Output the (X, Y) coordinate of the center of the cell containing the given text.  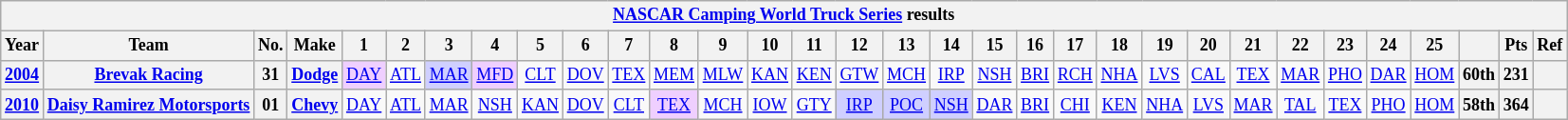
Pts (1516, 46)
Ref (1550, 46)
6 (585, 46)
POC (907, 105)
24 (1389, 46)
18 (1119, 46)
20 (1208, 46)
4 (495, 46)
Daisy Ramirez Motorsports (148, 105)
11 (814, 46)
MLW (723, 74)
Brevak Racing (148, 74)
3 (449, 46)
Make (315, 46)
58th (1480, 105)
2 (406, 46)
21 (1253, 46)
13 (907, 46)
231 (1516, 74)
22 (1301, 46)
TAL (1301, 105)
9 (723, 46)
10 (770, 46)
16 (1036, 46)
8 (674, 46)
19 (1165, 46)
GTW (859, 74)
GTY (814, 105)
17 (1075, 46)
CHI (1075, 105)
Team (148, 46)
12 (859, 46)
2010 (23, 105)
364 (1516, 105)
Dodge (315, 74)
2004 (23, 74)
Chevy (315, 105)
MEM (674, 74)
01 (271, 105)
5 (541, 46)
1 (364, 46)
60th (1480, 74)
25 (1434, 46)
23 (1345, 46)
7 (629, 46)
RCH (1075, 74)
CAL (1208, 74)
MFD (495, 74)
31 (271, 74)
15 (994, 46)
IOW (770, 105)
No. (271, 46)
Year (23, 46)
14 (950, 46)
NASCAR Camping World Truck Series results (784, 15)
